Capture the cell that displays the provided text and extract its (X, Y) central coordinate. 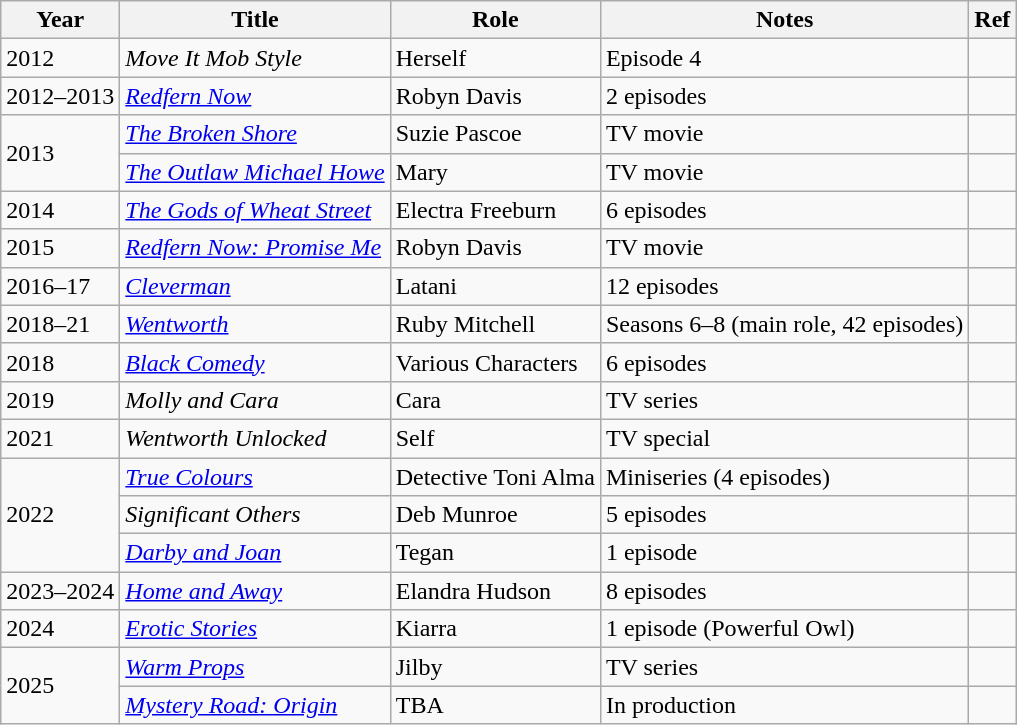
Darby and Joan (255, 553)
2019 (60, 400)
Significant Others (255, 515)
Molly and Cara (255, 400)
2018 (60, 362)
Latani (495, 286)
Year (60, 20)
2022 (60, 515)
Redfern Now: Promise Me (255, 248)
Jilby (495, 667)
2023–2024 (60, 591)
Deb Munroe (495, 515)
Home and Away (255, 591)
The Gods of Wheat Street (255, 210)
Role (495, 20)
Black Comedy (255, 362)
2013 (60, 153)
Episode 4 (784, 58)
Mystery Road: Origin (255, 705)
Warm Props (255, 667)
1 episode (Powerful Owl) (784, 629)
2024 (60, 629)
Herself (495, 58)
2012–2013 (60, 96)
Wentworth Unlocked (255, 438)
Ref (992, 20)
Wentworth (255, 324)
2 episodes (784, 96)
Erotic Stories (255, 629)
Ruby Mitchell (495, 324)
Kiarra (495, 629)
2021 (60, 438)
Notes (784, 20)
Cara (495, 400)
True Colours (255, 477)
In production (784, 705)
8 episodes (784, 591)
5 episodes (784, 515)
Miniseries (4 episodes) (784, 477)
The Broken Shore (255, 134)
12 episodes (784, 286)
Electra Freeburn (495, 210)
Detective Toni Alma (495, 477)
2014 (60, 210)
2012 (60, 58)
Cleverman (255, 286)
Redfern Now (255, 96)
Self (495, 438)
TV special (784, 438)
2018–21 (60, 324)
Elandra Hudson (495, 591)
Title (255, 20)
Tegan (495, 553)
2016–17 (60, 286)
Various Characters (495, 362)
Mary (495, 172)
2015 (60, 248)
The Outlaw Michael Howe (255, 172)
1 episode (784, 553)
Seasons 6–8 (main role, 42 episodes) (784, 324)
TBA (495, 705)
Move It Mob Style (255, 58)
2025 (60, 686)
Suzie Pascoe (495, 134)
